Return the (X, Y) coordinate for the center point of the cell that contains the specified text.  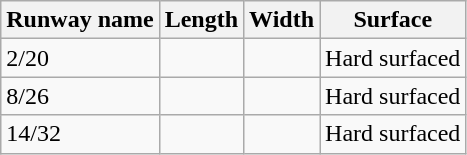
2/20 (80, 58)
14/32 (80, 134)
Length (201, 20)
8/26 (80, 96)
Surface (393, 20)
Width (282, 20)
Runway name (80, 20)
